Provide the [X, Y] coordinate of the cell's center where the given text is located.  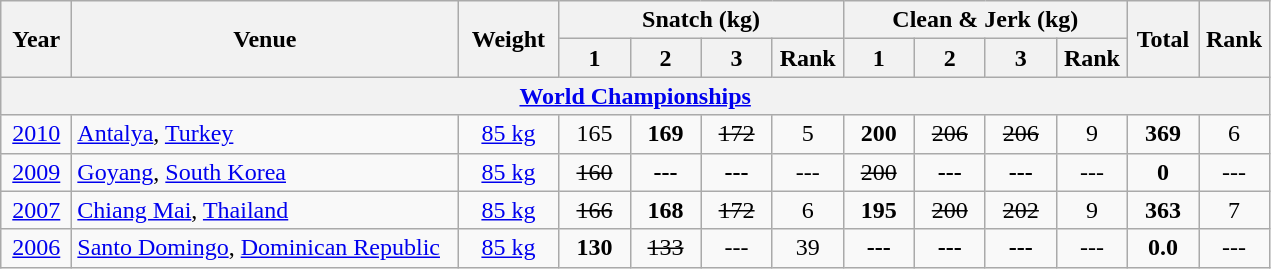
7 [1234, 210]
39 [808, 248]
Total [1162, 39]
160 [594, 172]
2010 [36, 134]
Year [36, 39]
2007 [36, 210]
Santo Domingo, Dominican Republic [265, 248]
Chiang Mai, Thailand [265, 210]
Goyang, South Korea [265, 172]
130 [594, 248]
2006 [36, 248]
165 [594, 134]
369 [1162, 134]
Antalya, Turkey [265, 134]
Weight [508, 39]
Venue [265, 39]
World Championships [636, 96]
Snatch (kg) [701, 20]
168 [666, 210]
195 [878, 210]
169 [666, 134]
2009 [36, 172]
Clean & Jerk (kg) [985, 20]
363 [1162, 210]
133 [666, 248]
5 [808, 134]
0 [1162, 172]
166 [594, 210]
202 [1020, 210]
0.0 [1162, 248]
